From the cell containing the given text, extract its center point as (x, y) coordinate. 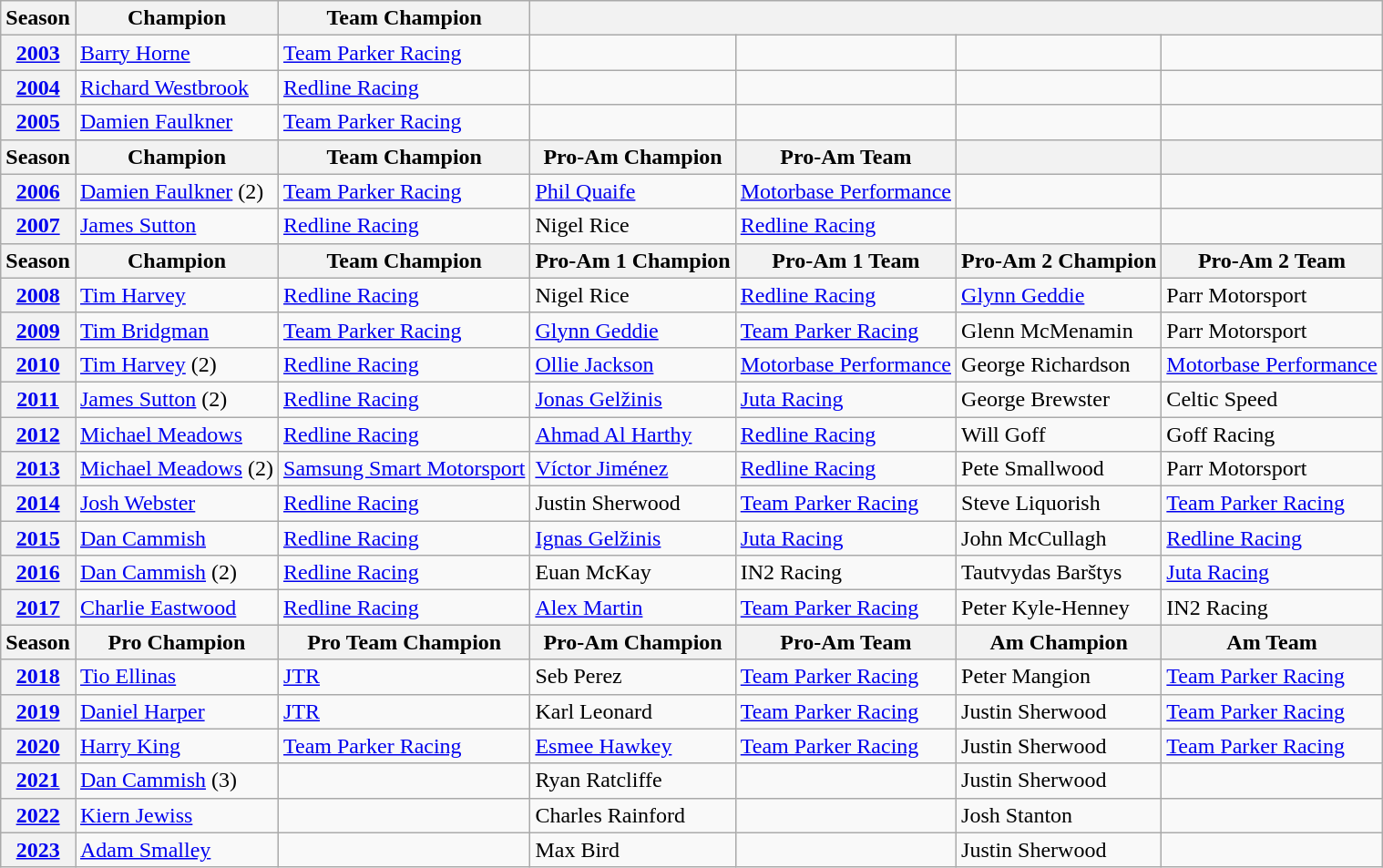
2008 (38, 295)
John McCullagh (1059, 538)
Josh Webster (177, 504)
Tautvydas Barštys (1059, 573)
Adam Smalley (177, 850)
Peter Kyle-Henney (1059, 608)
Pete Smallwood (1059, 469)
2005 (38, 122)
2021 (38, 781)
2023 (38, 850)
Karl Leonard (632, 711)
2007 (38, 226)
Ollie Jackson (632, 364)
Pro Team Champion (405, 642)
Tim Bridgman (177, 330)
Max Bird (632, 850)
Am Champion (1059, 642)
Pro-Am 2 Team (1272, 260)
2009 (38, 330)
2003 (38, 53)
James Sutton (2) (177, 399)
2010 (38, 364)
Will Goff (1059, 434)
Steve Liquorish (1059, 504)
Peter Mangion (1059, 677)
2015 (38, 538)
Celtic Speed (1272, 399)
Esmee Hawkey (632, 746)
Josh Stanton (1059, 815)
Barry Horne (177, 53)
James Sutton (177, 226)
Glenn McMenamin (1059, 330)
2006 (38, 191)
2019 (38, 711)
Tio Ellinas (177, 677)
2004 (38, 87)
Alex Martin (632, 608)
2016 (38, 573)
Ryan Ratcliffe (632, 781)
2018 (38, 677)
Dan Cammish (177, 538)
Jonas Gelžinis (632, 399)
Pro Champion (177, 642)
Víctor Jiménez (632, 469)
Pro-Am 1 Champion (632, 260)
Pro-Am 2 Champion (1059, 260)
Dan Cammish (2) (177, 573)
George Richardson (1059, 364)
Ignas Gelžinis (632, 538)
2020 (38, 746)
2012 (38, 434)
Harry King (177, 746)
Michael Meadows (2) (177, 469)
Kiern Jewiss (177, 815)
Ahmad Al Harthy (632, 434)
George Brewster (1059, 399)
Euan McKay (632, 573)
Tim Harvey (2) (177, 364)
Tim Harvey (177, 295)
2014 (38, 504)
Richard Westbrook (177, 87)
Charles Rainford (632, 815)
Goff Racing (1272, 434)
Pro-Am 1 Team (845, 260)
2022 (38, 815)
Dan Cammish (3) (177, 781)
Phil Quaife (632, 191)
2011 (38, 399)
Charlie Eastwood (177, 608)
Am Team (1272, 642)
Michael Meadows (177, 434)
2017 (38, 608)
2013 (38, 469)
Samsung Smart Motorsport (405, 469)
Daniel Harper (177, 711)
Seb Perez (632, 677)
Damien Faulkner (2) (177, 191)
Damien Faulkner (177, 122)
